From the cell containing the given text, extract its center point as (x, y) coordinate. 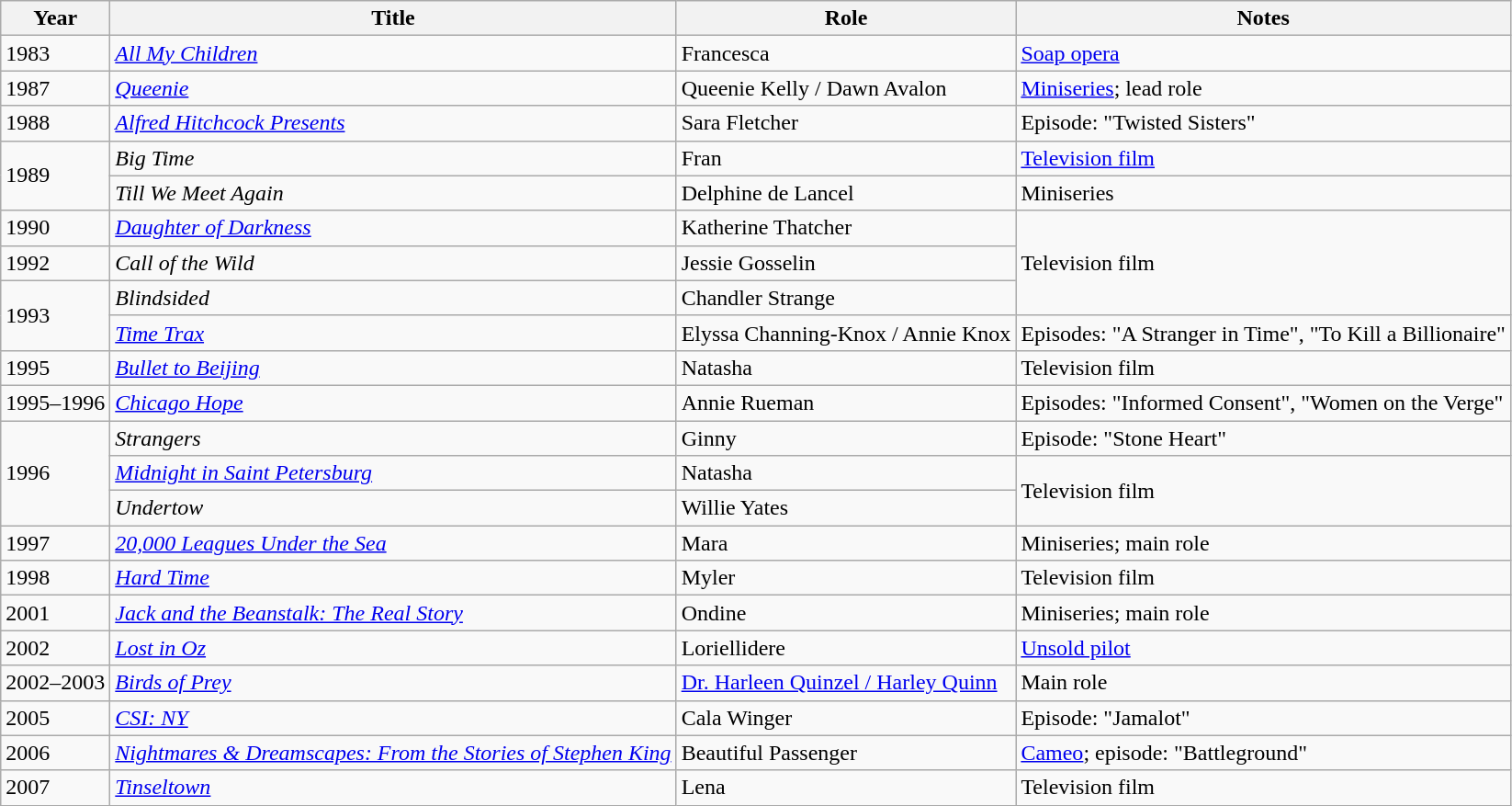
Notes (1264, 18)
Mara (846, 543)
Queenie (393, 88)
Lost in Oz (393, 648)
Jessie Gosselin (846, 263)
Annie Rueman (846, 403)
Cala Winger (846, 718)
Bullet to Beijing (393, 368)
Katherine Thatcher (846, 228)
Chandler Strange (846, 298)
Main role (1264, 683)
Francesca (846, 53)
Year (55, 18)
1995–1996 (55, 403)
1990 (55, 228)
Elyssa Channing-Knox / Annie Knox (846, 333)
All My Children (393, 53)
Ondine (846, 613)
2002–2003 (55, 683)
Willie Yates (846, 508)
Beautiful Passenger (846, 753)
Dr. Harleen Quinzel / Harley Quinn (846, 683)
Cameo; episode: "Battleground" (1264, 753)
Title (393, 18)
Myler (846, 578)
Episode: "Stone Heart" (1264, 438)
Till We Meet Again (393, 193)
2001 (55, 613)
Jack and the Beanstalk: The Real Story (393, 613)
Episode: "Twisted Sisters" (1264, 123)
Chicago Hope (393, 403)
1998 (55, 578)
Undertow (393, 508)
Miniseries (1264, 193)
Unsold pilot (1264, 648)
Blindsided (393, 298)
Daughter of Darkness (393, 228)
CSI: NY (393, 718)
1995 (55, 368)
Sara Fletcher (846, 123)
Strangers (393, 438)
1989 (55, 176)
Soap opera (1264, 53)
2002 (55, 648)
Role (846, 18)
1987 (55, 88)
Loriellidere (846, 648)
Nightmares & Dreamscapes: From the Stories of Stephen King (393, 753)
Episodes: "Informed Consent", "Women on the Verge" (1264, 403)
2006 (55, 753)
Ginny (846, 438)
Midnight in Saint Petersburg (393, 473)
Miniseries; lead role (1264, 88)
Birds of Prey (393, 683)
1993 (55, 315)
Queenie Kelly / Dawn Avalon (846, 88)
Episode: "Jamalot" (1264, 718)
Fran (846, 158)
Tinseltown (393, 788)
Time Trax (393, 333)
Call of the Wild (393, 263)
1983 (55, 53)
1988 (55, 123)
1996 (55, 473)
20,000 Leagues Under the Sea (393, 543)
Alfred Hitchcock Presents (393, 123)
Hard Time (393, 578)
1992 (55, 263)
Delphine de Lancel (846, 193)
Lena (846, 788)
Big Time (393, 158)
1997 (55, 543)
2007 (55, 788)
Episodes: "A Stranger in Time", "To Kill a Billionaire" (1264, 333)
2005 (55, 718)
